Detect which cell encompasses the target text, then output its [X, Y] center coordinate. 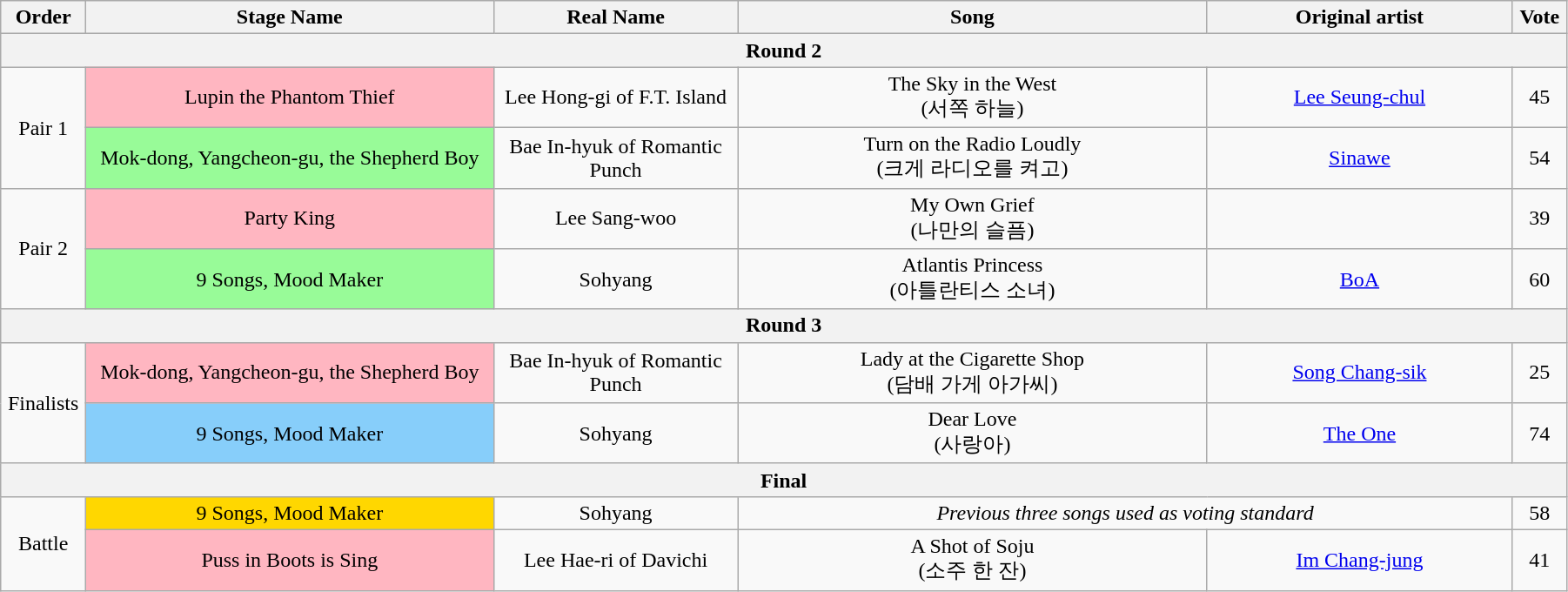
Im Chang-jung [1359, 560]
Battle [44, 543]
45 [1539, 98]
74 [1539, 434]
Lady at the Cigarette Shop(담배 가게 아가씨) [973, 373]
Previous three songs used as voting standard [1125, 513]
Lee Seung-chul [1359, 98]
Pair 2 [44, 249]
My Own Grief(나만의 슬픔) [973, 219]
BoA [1359, 279]
Original artist [1359, 17]
39 [1539, 219]
Pair 1 [44, 127]
Lee Hong-gi of F.T. Island [616, 98]
Lee Hae-ri of Davichi [616, 560]
Final [784, 480]
Round 3 [784, 326]
A Shot of Soju(소주 한 잔) [973, 560]
Lupin the Phantom Thief [290, 98]
25 [1539, 373]
Finalists [44, 402]
Sinawe [1359, 158]
Order [44, 17]
The Sky in the West(서쪽 하늘) [973, 98]
Turn on the Radio Loudly(크게 라디오를 켜고) [973, 158]
Vote [1539, 17]
54 [1539, 158]
58 [1539, 513]
Lee Sang-woo [616, 219]
41 [1539, 560]
Song Chang-sik [1359, 373]
Stage Name [290, 17]
Song [973, 17]
Atlantis Princess(아틀란티스 소녀) [973, 279]
Puss in Boots is Sing [290, 560]
Dear Love(사랑아) [973, 434]
Real Name [616, 17]
60 [1539, 279]
Party King [290, 219]
Round 2 [784, 50]
The One [1359, 434]
